Extract the (X, Y) coordinate from the center of the cell holding the provided text.  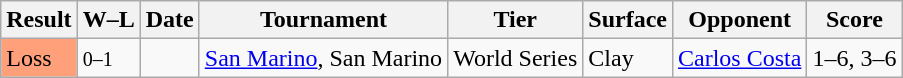
Loss (39, 58)
San Marino, San Marino (323, 58)
1–6, 3–6 (854, 58)
0–1 (108, 58)
Carlos Costa (739, 58)
Result (39, 20)
Surface (628, 20)
Date (170, 20)
World Series (516, 58)
Tier (516, 20)
Tournament (323, 20)
Clay (628, 58)
W–L (108, 20)
Score (854, 20)
Opponent (739, 20)
